Determine the [X, Y] coordinate at the center of the cell enclosing the given text.  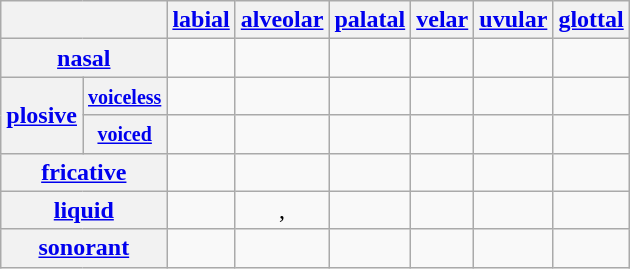
alveolar [282, 20]
sonorant [84, 248]
glottal [591, 20]
labial [201, 20]
nasal [84, 58]
voiceless [124, 96]
voiced [124, 134]
fricative [84, 172]
velar [442, 20]
, [282, 210]
uvular [514, 20]
palatal [370, 20]
plosive [42, 115]
liquid [84, 210]
